Extract the (x, y) coordinate from the center of the cell holding the provided text.  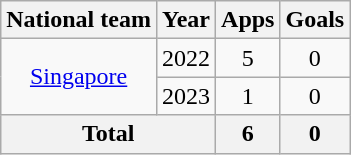
2023 (186, 96)
1 (248, 96)
Singapore (79, 77)
5 (248, 58)
Apps (248, 20)
6 (248, 134)
Total (108, 134)
Year (186, 20)
National team (79, 20)
Goals (315, 20)
2022 (186, 58)
